Find where the given text appears and provide that cell's center as (X, Y) coordinate. 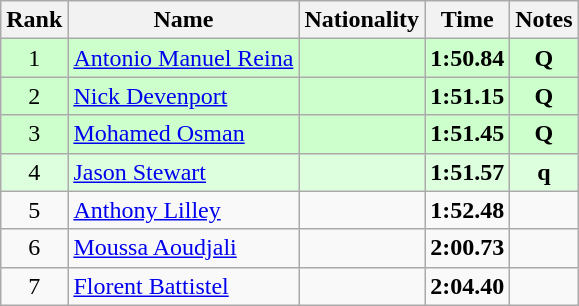
1:50.84 (468, 58)
Rank (34, 20)
Moussa Aoudjali (184, 248)
5 (34, 210)
2 (34, 96)
Anthony Lilley (184, 210)
1:51.57 (468, 172)
2:04.40 (468, 286)
Antonio Manuel Reina (184, 58)
Jason Stewart (184, 172)
Name (184, 20)
Mohamed Osman (184, 134)
q (544, 172)
Time (468, 20)
Nationality (362, 20)
4 (34, 172)
1:52.48 (468, 210)
6 (34, 248)
7 (34, 286)
2:00.73 (468, 248)
1:51.45 (468, 134)
Notes (544, 20)
Florent Battistel (184, 286)
Nick Devenport (184, 96)
1:51.15 (468, 96)
3 (34, 134)
1 (34, 58)
